Identify which cell holds the provided text, then report its [X, Y] central coordinate. 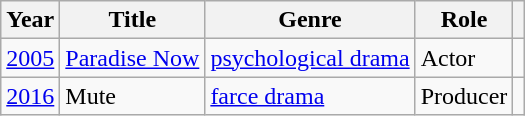
Role [464, 20]
Producer [464, 96]
Title [132, 20]
2005 [30, 58]
Genre [310, 20]
Actor [464, 58]
psychological drama [310, 58]
Mute [132, 96]
Paradise Now [132, 58]
Year [30, 20]
farce drama [310, 96]
2016 [30, 96]
